Find where the given text appears and provide that cell's center as [X, Y] coordinate. 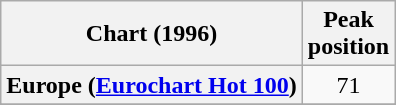
Chart (1996) [152, 34]
71 [348, 85]
Peakposition [348, 34]
Europe (Eurochart Hot 100) [152, 85]
